For the text-containing cell, return its midpoint in (X, Y) coordinate format. 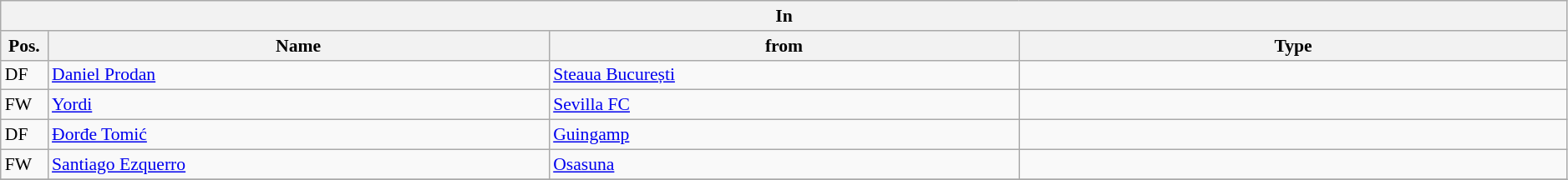
Santiago Ezquerro (298, 164)
Pos. (24, 46)
Type (1293, 46)
Daniel Prodan (298, 75)
Steaua București (784, 75)
Sevilla FC (784, 105)
Đorđe Tomić (298, 135)
Yordi (298, 105)
from (784, 46)
Guingamp (784, 135)
Osasuna (784, 164)
Name (298, 46)
In (784, 16)
